Provide the [X, Y] coordinate of the cell's center where the given text is located.  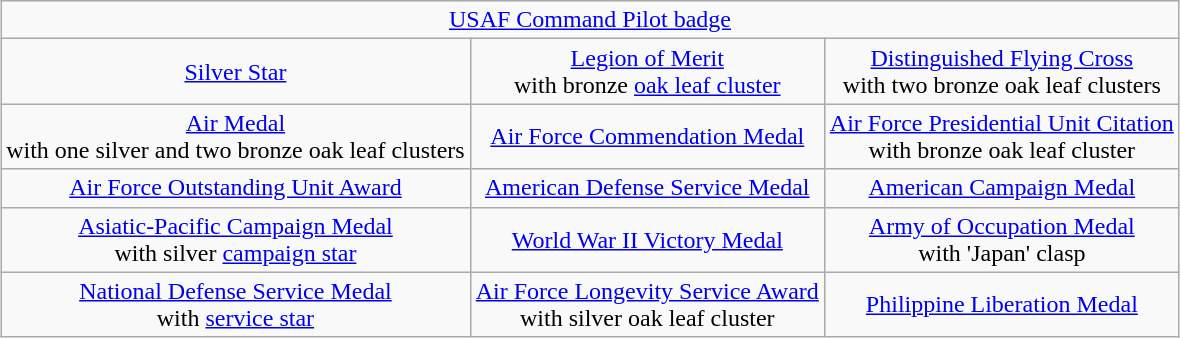
World War II Victory Medal [647, 240]
Legion of Meritwith bronze oak leaf cluster [647, 72]
National Defense Service Medalwith service star [236, 304]
Silver Star [236, 72]
Air Force Commendation Medal [647, 136]
Asiatic-Pacific Campaign Medalwith silver campaign star [236, 240]
Air Force Presidential Unit Citationwith bronze oak leaf cluster [1002, 136]
Air Force Longevity Service Awardwith silver oak leaf cluster [647, 304]
Army of Occupation Medalwith 'Japan' clasp [1002, 240]
American Defense Service Medal [647, 188]
American Campaign Medal [1002, 188]
USAF Command Pilot badge [590, 20]
Philippine Liberation Medal [1002, 304]
Distinguished Flying Crosswith two bronze oak leaf clusters [1002, 72]
Air Medalwith one silver and two bronze oak leaf clusters [236, 136]
Air Force Outstanding Unit Award [236, 188]
